Output the (X, Y) coordinate of the center of the cell containing the given text.  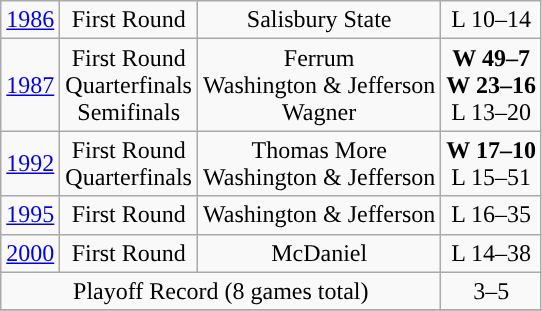
1986 (30, 20)
3–5 (492, 291)
Salisbury State (318, 20)
FerrumWashington & JeffersonWagner (318, 85)
McDaniel (318, 253)
First RoundQuarterfinals (129, 164)
L 10–14 (492, 20)
First RoundQuarterfinalsSemifinals (129, 85)
1992 (30, 164)
1995 (30, 215)
2000 (30, 253)
Playoff Record (8 games total) (221, 291)
Thomas MoreWashington & Jefferson (318, 164)
L 14–38 (492, 253)
W 17–10L 15–51 (492, 164)
L 16–35 (492, 215)
Washington & Jefferson (318, 215)
1987 (30, 85)
W 49–7W 23–16L 13–20 (492, 85)
